From the cell containing the given text, extract its center point as [X, Y] coordinate. 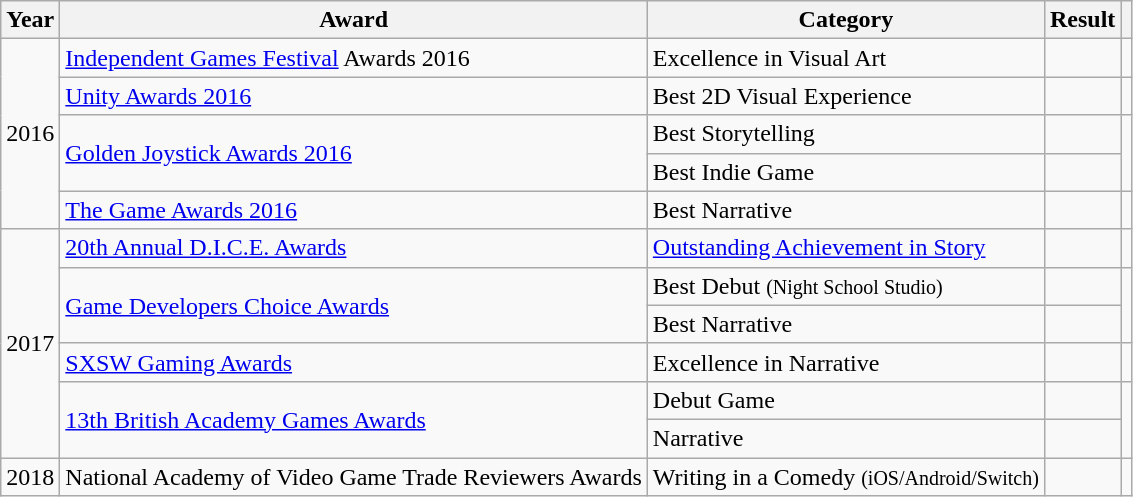
Outstanding Achievement in Story [846, 248]
Golden Joystick Awards 2016 [354, 153]
Best Indie Game [846, 172]
2018 [30, 477]
2017 [30, 343]
National Academy of Video Game Trade Reviewers Awards [354, 477]
Year [30, 20]
Unity Awards 2016 [354, 96]
Award [354, 20]
Game Developers Choice Awards [354, 305]
Excellence in Narrative [846, 362]
Excellence in Visual Art [846, 58]
13th British Academy Games Awards [354, 419]
2016 [30, 134]
Debut Game [846, 400]
Result [1082, 20]
Independent Games Festival Awards 2016 [354, 58]
The Game Awards 2016 [354, 210]
Best Storytelling [846, 134]
SXSW Gaming Awards [354, 362]
20th Annual D.I.C.E. Awards [354, 248]
Narrative [846, 438]
Writing in a Comedy (iOS/Android/Switch) [846, 477]
Best 2D Visual Experience [846, 96]
Category [846, 20]
Best Debut (Night School Studio) [846, 286]
